Return the (x, y) coordinate for the center point of the cell that contains the specified text.  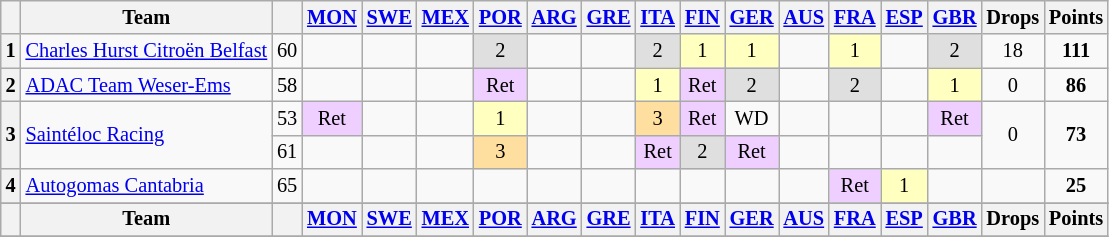
73 (1076, 134)
Saintéloc Racing (146, 134)
58 (287, 85)
Charles Hurst Citroën Belfast (146, 51)
18 (1012, 51)
61 (287, 152)
60 (287, 51)
53 (287, 118)
25 (1076, 186)
WD (752, 118)
Autogomas Cantabria (146, 186)
86 (1076, 85)
111 (1076, 51)
4 (11, 186)
ADAC Team Weser-Ems (146, 85)
65 (287, 186)
